Extract the (x, y) coordinate from the center of the cell holding the provided text.  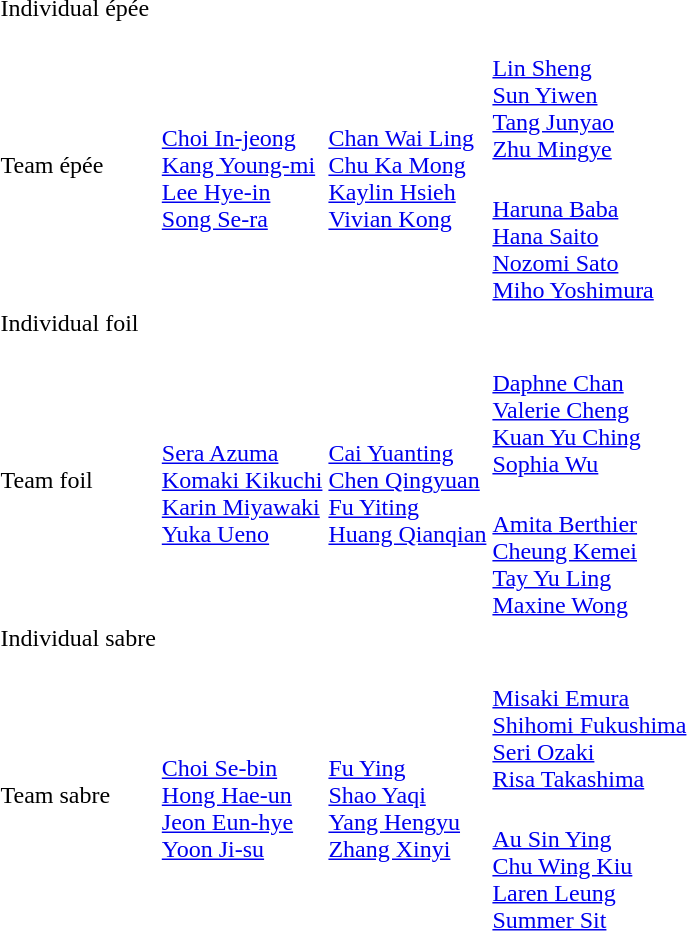
Choi In-jeongKang Young-miLee Hye-inSong Se-ra (242, 166)
Sera AzumaKomaki KikuchiKarin MiyawakiYuka Ueno (242, 480)
Cai YuantingChen QingyuanFu YitingHuang Qianqian (408, 480)
Chan Wai LingChu Ka MongKaylin HsiehVivian Kong (408, 166)
